Detect which cell encompasses the target text, then output its (x, y) center coordinate. 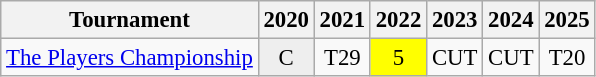
5 (398, 58)
T20 (567, 58)
2025 (567, 20)
2021 (342, 20)
Tournament (130, 20)
The Players Championship (130, 58)
2023 (455, 20)
2020 (286, 20)
2024 (511, 20)
2022 (398, 20)
C (286, 58)
T29 (342, 58)
